Provide the (X, Y) coordinate of the cell's center where the given text is located.  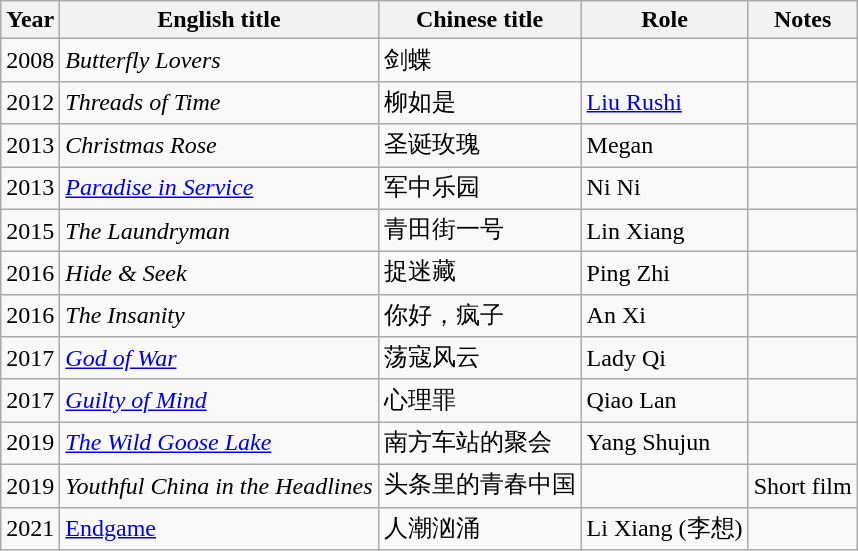
Lady Qi (664, 358)
Hide & Seek (219, 274)
Yang Shujun (664, 444)
Year (30, 20)
圣诞玫瑰 (480, 146)
头条里的青春中国 (480, 486)
Endgame (219, 528)
Ping Zhi (664, 274)
捉迷藏 (480, 274)
2015 (30, 230)
Notes (802, 20)
Threads of Time (219, 102)
Megan (664, 146)
The Insanity (219, 316)
南方车站的聚会 (480, 444)
Guilty of Mind (219, 400)
Chinese title (480, 20)
2021 (30, 528)
Butterfly Lovers (219, 60)
柳如是 (480, 102)
军中乐园 (480, 188)
Short film (802, 486)
青田街一号 (480, 230)
The Wild Goose Lake (219, 444)
人潮汹涌 (480, 528)
Role (664, 20)
Youthful China in the Headlines (219, 486)
剑蝶 (480, 60)
Ni Ni (664, 188)
2008 (30, 60)
God of War (219, 358)
Christmas Rose (219, 146)
荡寇风云 (480, 358)
The Laundryman (219, 230)
Qiao Lan (664, 400)
Li Xiang (李想) (664, 528)
Liu Rushi (664, 102)
2012 (30, 102)
你好，疯子 (480, 316)
English title (219, 20)
Lin Xiang (664, 230)
心理罪 (480, 400)
Paradise in Service (219, 188)
An Xi (664, 316)
